Scan for the cell matching the given text and deliver its (X, Y) coordinate at center. 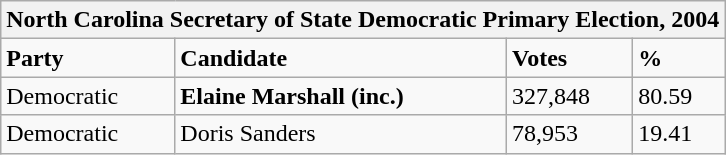
Elaine Marshall (inc.) (341, 96)
78,953 (570, 134)
327,848 (570, 96)
Doris Sanders (341, 134)
Candidate (341, 58)
19.41 (679, 134)
Party (88, 58)
80.59 (679, 96)
% (679, 58)
North Carolina Secretary of State Democratic Primary Election, 2004 (363, 20)
Votes (570, 58)
